Return the [X, Y] coordinate for the center point of the cell that contains the specified text.  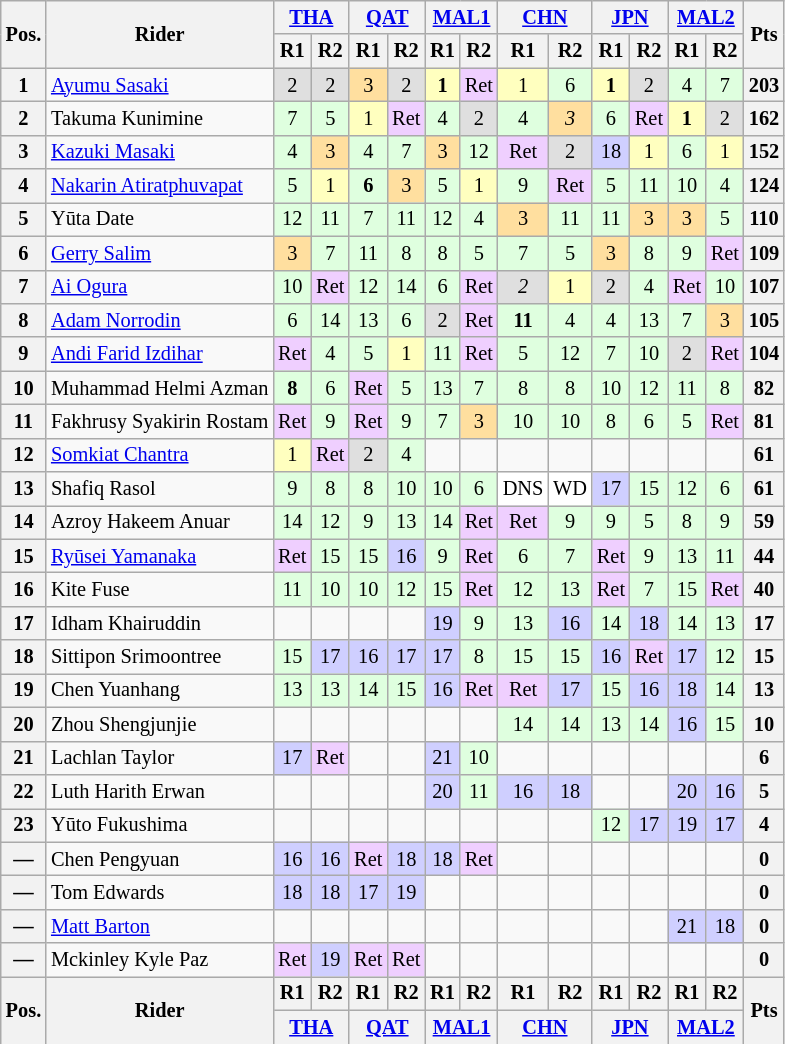
DNS [523, 489]
Andi Farid Izdihar [160, 354]
Takuma Kunimine [160, 118]
Chen Pengyuan [160, 859]
152 [764, 152]
Azroy Hakeem Anuar [160, 522]
WD [570, 489]
81 [764, 421]
Matt Barton [160, 926]
Gerry Salim [160, 253]
109 [764, 253]
Luth Harith Erwan [160, 791]
44 [764, 556]
59 [764, 522]
Yūto Fukushima [160, 825]
Nakarin Atiratphuvapat [160, 186]
107 [764, 287]
Zhou Shengjunjie [160, 724]
110 [764, 219]
124 [764, 186]
Ryūsei Yamanaka [160, 556]
22 [24, 791]
Mckinley Kyle Paz [160, 960]
Kazuki Masaki [160, 152]
Tom Edwards [160, 892]
Idham Khairuddin [160, 623]
Fakhrusy Syakirin Rostam [160, 421]
162 [764, 118]
Kite Fuse [160, 589]
Sittipon Srimoontree [160, 657]
Adam Norrodin [160, 320]
Shafiq Rasol [160, 489]
82 [764, 388]
Muhammad Helmi Azman [160, 388]
Yūta Date [160, 219]
Ai Ogura [160, 287]
Chen Yuanhang [160, 690]
40 [764, 589]
23 [24, 825]
104 [764, 354]
105 [764, 320]
Ayumu Sasaki [160, 85]
203 [764, 85]
Somkiat Chantra [160, 455]
Lachlan Taylor [160, 758]
